Pinpoint the cell where the given text exists, returning its [x, y] midpoint coordinate. 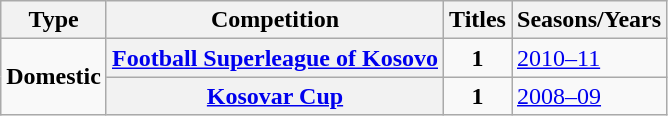
Competition [274, 20]
Kosovar Cup [274, 96]
2008–09 [590, 96]
2010–11 [590, 58]
Seasons/Years [590, 20]
Titles [478, 20]
Type [54, 20]
Domestic [54, 77]
Football Superleague of Kosovo [274, 58]
